Provide the [x, y] coordinate of the cell's center where the given text is located.  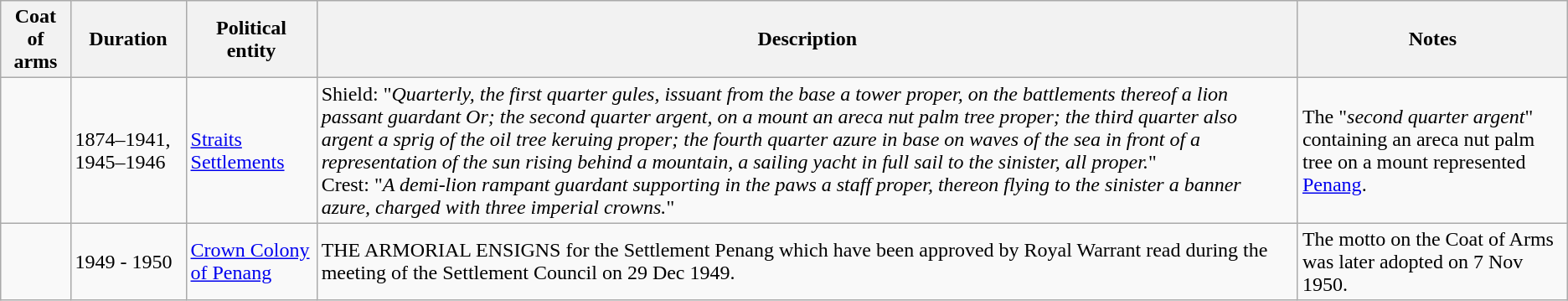
Straits Settlements [251, 151]
Description [807, 39]
The "second quarter argent" containing an areca nut palm tree on a mount represented Penang. [1432, 151]
Crown Colony of Penang [251, 262]
Duration [128, 39]
Political entity [251, 39]
1949 - 1950 [128, 262]
Notes [1432, 39]
The motto on the Coat of Arms was later adopted on 7 Nov 1950. [1432, 262]
1874–1941, 1945–1946 [128, 151]
Coat of arms [35, 39]
